Capture the cell that displays the provided text and extract its (x, y) central coordinate. 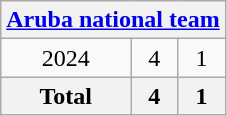
Aruba national team (113, 20)
2024 (66, 58)
Total (66, 96)
